Locate the cell with the specified text and output its (x, y) center coordinate. 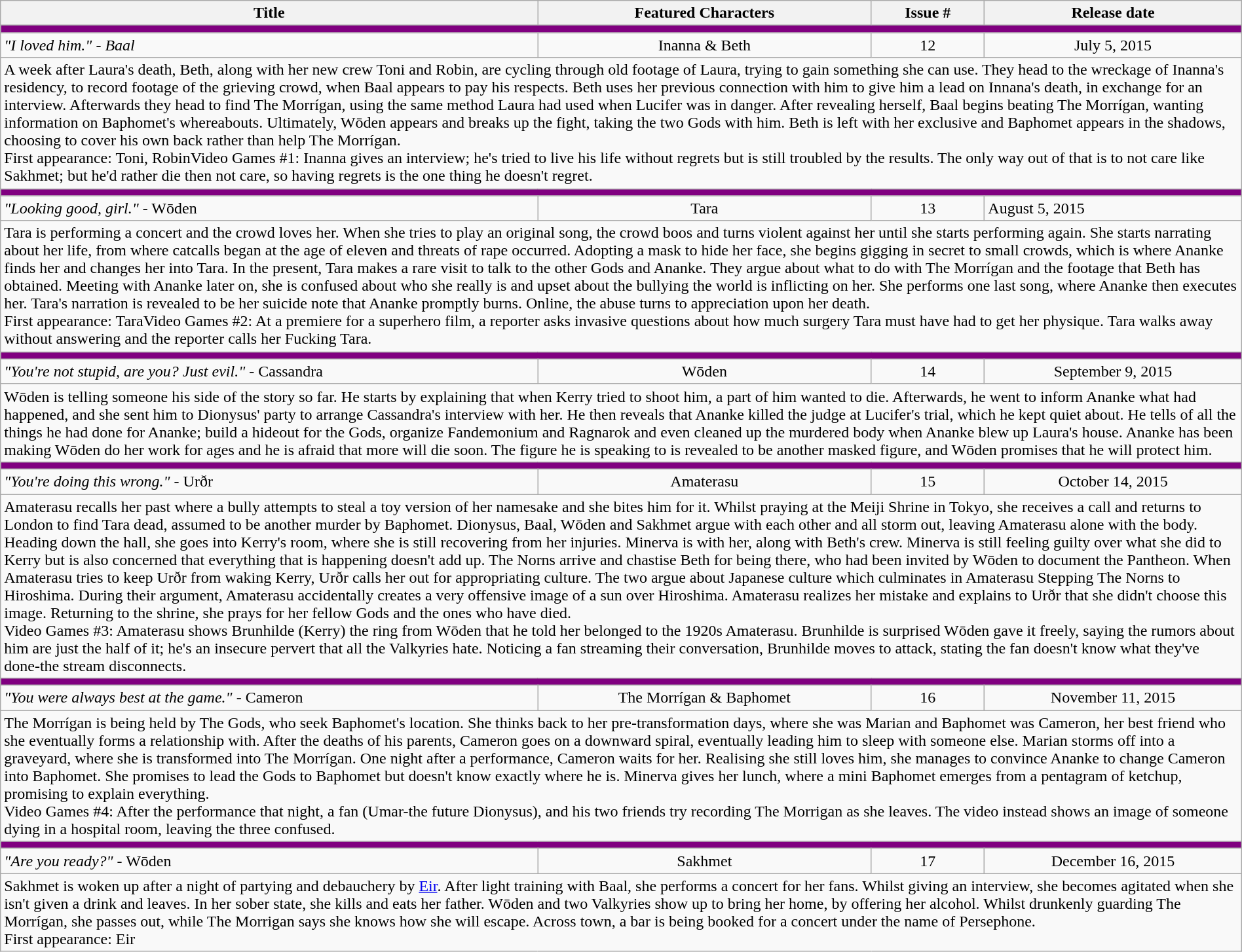
Release date (1113, 13)
Title (269, 13)
November 11, 2015 (1113, 698)
August 5, 2015 (1113, 208)
"You're not stupid, are you? Just evil." - Cassandra (269, 371)
12 (928, 45)
Issue # (928, 13)
July 5, 2015 (1113, 45)
"You were always best at the game." - Cameron (269, 698)
Featured Characters (705, 13)
Wōden (705, 371)
"Looking good, girl." - Wōden (269, 208)
16 (928, 698)
Amaterasu (705, 481)
15 (928, 481)
The Morrígan & Baphomet (705, 698)
September 9, 2015 (1113, 371)
Sakhmet (705, 861)
Inanna & Beth (705, 45)
"You're doing this wrong." - Urðr (269, 481)
Tara (705, 208)
"I loved him." - Baal (269, 45)
14 (928, 371)
December 16, 2015 (1113, 861)
"Are you ready?" - Wōden (269, 861)
17 (928, 861)
October 14, 2015 (1113, 481)
13 (928, 208)
